Provide the (X, Y) coordinate of the cell's center where the given text is located.  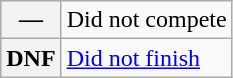
Did not finish (146, 58)
Did not compete (146, 20)
DNF (31, 58)
— (31, 20)
